Capture the cell that displays the provided text and extract its [x, y] central coordinate. 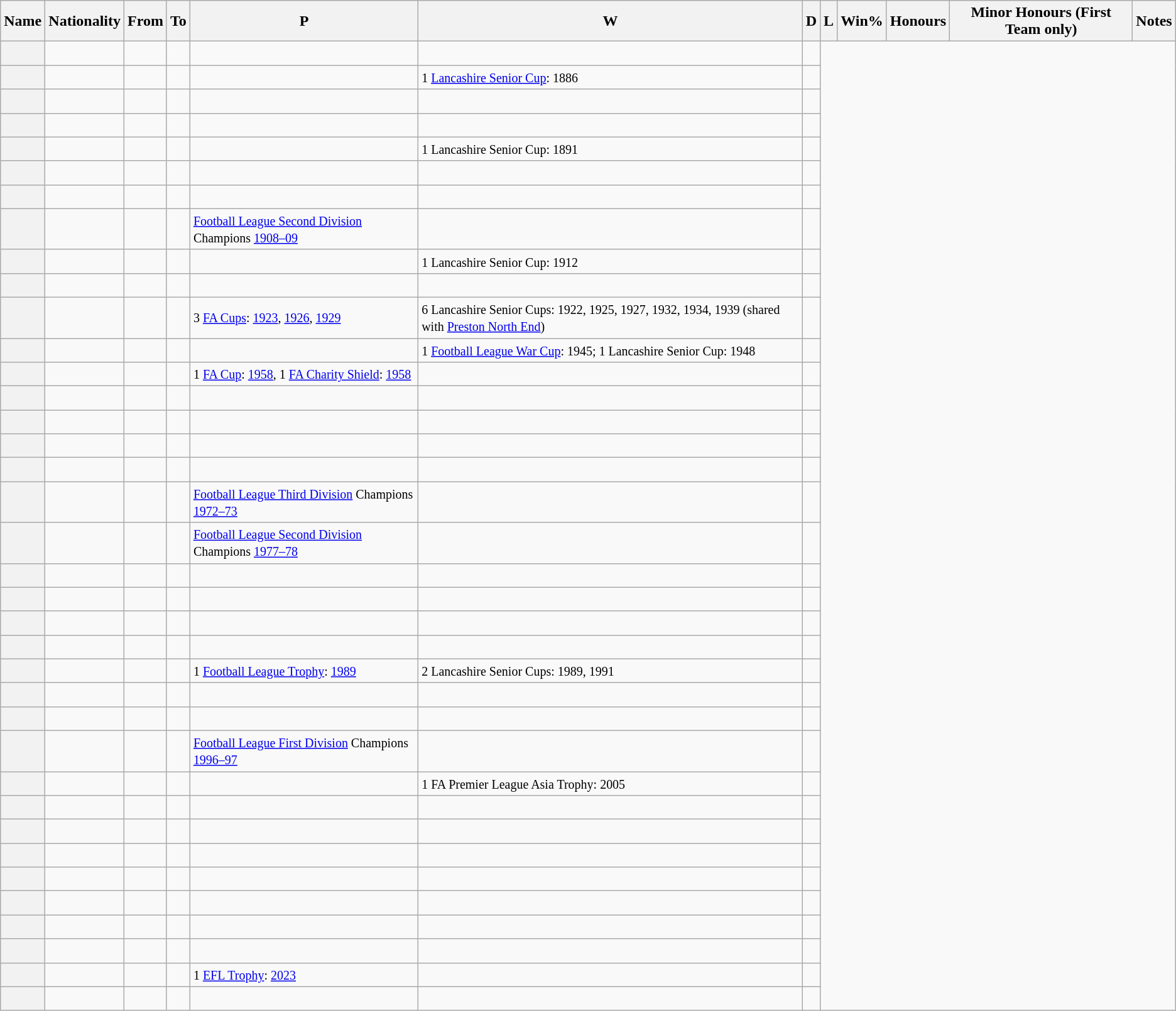
1 Lancashire Senior Cup: 1891 [611, 149]
1 Lancashire Senior Cup: 1886 [611, 77]
1 Football League Trophy: 1989 [304, 671]
Football League Second Division Champions 1977–78 [304, 543]
3 FA Cups: 1923, 1926, 1929 [304, 318]
1 Lancashire Senior Cup: 1912 [611, 261]
1 Football League War Cup: 1945; 1 Lancashire Senior Cup: 1948 [611, 350]
Minor Honours (First Team only) [1042, 21]
From [146, 21]
2 Lancashire Senior Cups: 1989, 1991 [611, 671]
Notes [1154, 21]
Football League First Division Champions 1996–97 [304, 751]
Win% [862, 21]
W [611, 21]
6 Lancashire Senior Cups: 1922, 1925, 1927, 1932, 1934, 1939 (shared with Preston North End) [611, 318]
Football League Second Division Champions 1908–09 [304, 229]
Name [23, 21]
1 EFL Trophy: 2023 [304, 975]
D [811, 21]
L [829, 21]
P [304, 21]
1 FA Cup: 1958, 1 FA Charity Shield: 1958 [304, 374]
1 FA Premier League Asia Trophy: 2005 [611, 783]
Honours [918, 21]
Nationality [85, 21]
Football League Third Division Champions 1972–73 [304, 502]
To [178, 21]
